Determine the (x, y) coordinate at the center of the cell enclosing the given text.  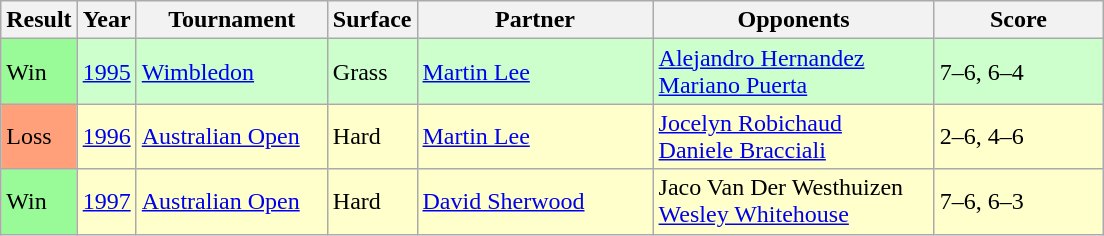
7–6, 6–4 (1018, 72)
Result (39, 20)
Wimbledon (232, 72)
Jaco Van Der Westhuizen Wesley Whitehouse (794, 202)
Alejandro Hernandez Mariano Puerta (794, 72)
Year (106, 20)
Partner (535, 20)
Opponents (794, 20)
1997 (106, 202)
7–6, 6–3 (1018, 202)
1995 (106, 72)
David Sherwood (535, 202)
2–6, 4–6 (1018, 136)
Grass (372, 72)
Score (1018, 20)
Tournament (232, 20)
Jocelyn Robichaud Daniele Bracciali (794, 136)
Loss (39, 136)
Surface (372, 20)
1996 (106, 136)
